Return (x, y) of the center of cell containing provided text 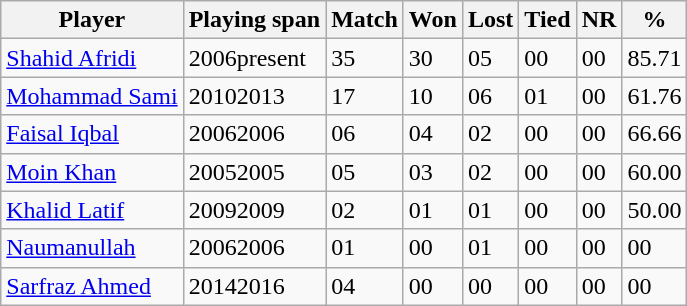
2006present (254, 58)
85.71 (654, 58)
Moin Khan (92, 172)
Khalid Latif (92, 210)
Playing span (254, 20)
35 (365, 58)
NR (599, 20)
50.00 (654, 210)
20052005 (254, 172)
20102013 (254, 96)
Match (365, 20)
Naumanullah (92, 248)
66.66 (654, 134)
Sarfraz Ahmed (92, 286)
17 (365, 96)
Tied (548, 20)
03 (432, 172)
Player (92, 20)
Faisal Iqbal (92, 134)
Mohammad Sami (92, 96)
20092009 (254, 210)
60.00 (654, 172)
10 (432, 96)
Shahid Afridi (92, 58)
Lost (490, 20)
20142016 (254, 286)
30 (432, 58)
% (654, 20)
Won (432, 20)
61.76 (654, 96)
